Locate the cell with the specified text and output its (X, Y) center coordinate. 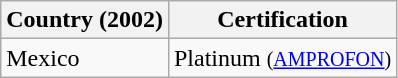
Certification (282, 20)
Country (2002) (85, 20)
Platinum (AMPROFON) (282, 58)
Mexico (85, 58)
